Pinpoint the cell where the given text exists, returning its (X, Y) midpoint coordinate. 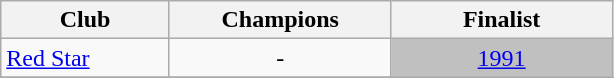
1991 (502, 58)
Champions (280, 20)
Finalist (502, 20)
Red Star (86, 58)
- (280, 58)
Club (86, 20)
